Return (X, Y) of the center of cell containing provided text 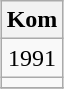
Kom (32, 20)
1991 (32, 58)
